Scan for the cell matching the given text and deliver its (x, y) coordinate at center. 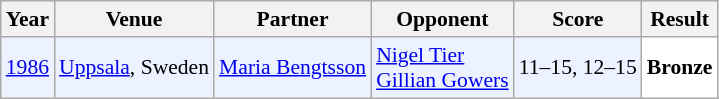
Bronze (680, 68)
Uppsala, Sweden (134, 68)
Opponent (442, 19)
Maria Bengtsson (292, 68)
1986 (28, 68)
11–15, 12–15 (578, 68)
Year (28, 19)
Nigel Tier Gillian Gowers (442, 68)
Score (578, 19)
Venue (134, 19)
Partner (292, 19)
Result (680, 19)
